Determine the [x, y] coordinate at the center of the cell enclosing the given text.  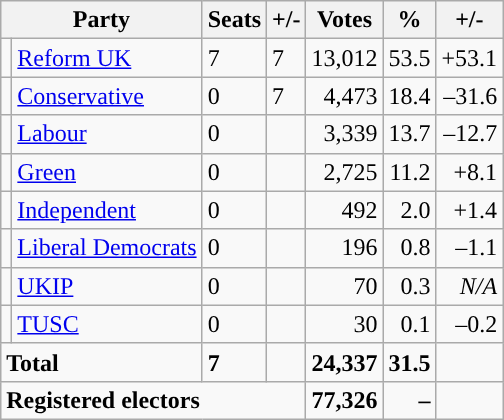
Conservative [107, 96]
24,337 [344, 362]
53.5 [410, 58]
11.2 [410, 172]
3,339 [344, 134]
TUSC [107, 324]
Party [102, 20]
–31.6 [470, 96]
0.8 [410, 248]
N/A [470, 286]
0.3 [410, 286]
+1.4 [470, 210]
18.4 [410, 96]
Registered electors [154, 400]
Liberal Democrats [107, 248]
196 [344, 248]
13.7 [410, 134]
Green [107, 172]
Seats [234, 20]
Independent [107, 210]
13,012 [344, 58]
30 [344, 324]
2.0 [410, 210]
Votes [344, 20]
0.1 [410, 324]
77,326 [344, 400]
31.5 [410, 362]
– [410, 400]
492 [344, 210]
+53.1 [470, 58]
UKIP [107, 286]
–0.2 [470, 324]
Total [102, 362]
Reform UK [107, 58]
–1.1 [470, 248]
Labour [107, 134]
+8.1 [470, 172]
70 [344, 286]
2,725 [344, 172]
4,473 [344, 96]
% [410, 20]
–12.7 [470, 134]
